For the text-containing cell, return its midpoint in [x, y] coordinate format. 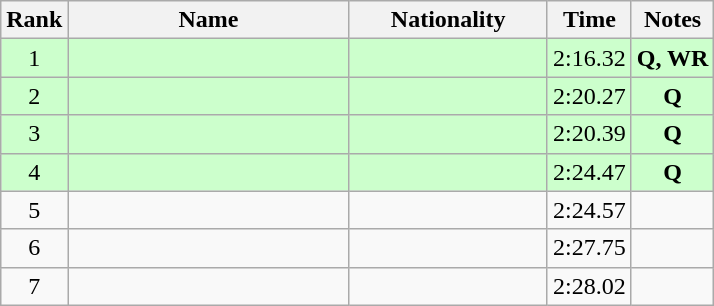
Rank [34, 20]
2 [34, 96]
6 [34, 248]
Nationality [448, 20]
2:20.27 [589, 96]
5 [34, 210]
2:24.47 [589, 172]
Time [589, 20]
3 [34, 134]
2:20.39 [589, 134]
Q, WR [672, 58]
2:16.32 [589, 58]
1 [34, 58]
2:27.75 [589, 248]
4 [34, 172]
Notes [672, 20]
2:28.02 [589, 286]
7 [34, 286]
2:24.57 [589, 210]
Name [208, 20]
